For the text-containing cell, return its midpoint in [x, y] coordinate format. 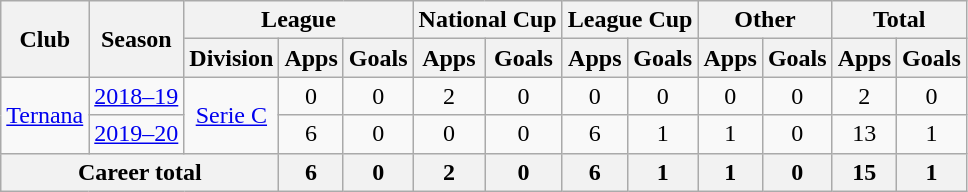
2019–20 [136, 134]
Career total [140, 172]
Other [765, 20]
League Cup [630, 20]
Total [899, 20]
15 [864, 172]
National Cup [488, 20]
Division [232, 58]
13 [864, 134]
League [298, 20]
Season [136, 39]
2018–19 [136, 96]
Club [45, 39]
Serie C [232, 115]
Ternana [45, 115]
